Extract the (X, Y) coordinate from the center of the cell holding the provided text.  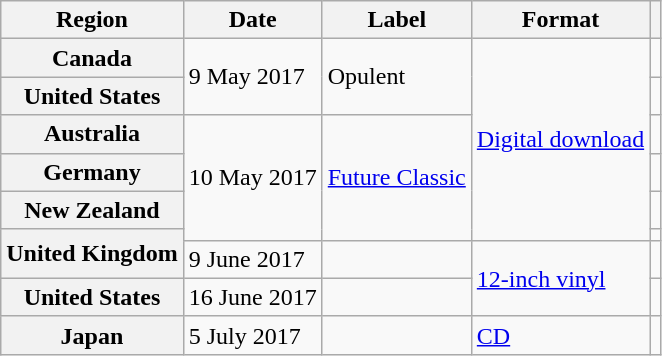
Opulent (396, 77)
New Zealand (92, 210)
9 June 2017 (252, 259)
Label (396, 20)
Date (252, 20)
Future Classic (396, 178)
9 May 2017 (252, 77)
Japan (92, 335)
Canada (92, 58)
16 June 2017 (252, 297)
10 May 2017 (252, 178)
12-inch vinyl (560, 278)
Germany (92, 172)
Format (560, 20)
CD (560, 335)
5 July 2017 (252, 335)
Australia (92, 134)
United Kingdom (92, 254)
Region (92, 20)
Digital download (560, 140)
